For the text-containing cell, return its midpoint in (X, Y) coordinate format. 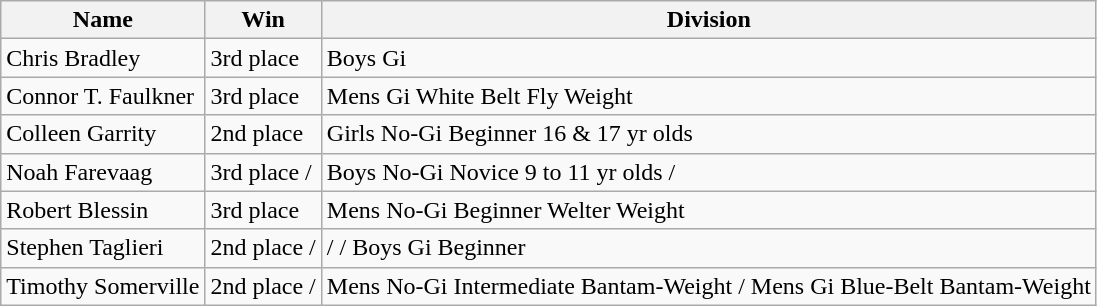
Win (263, 20)
3rd place / (263, 172)
Timothy Somerville (103, 286)
Chris Bradley (103, 58)
Girls No-Gi Beginner 16 & 17 yr olds (708, 134)
2nd place (263, 134)
Name (103, 20)
Noah Farevaag (103, 172)
/ / Boys Gi Beginner (708, 248)
Mens Gi White Belt Fly Weight (708, 96)
Boys No-Gi Novice 9 to 11 yr olds / (708, 172)
Colleen Garrity (103, 134)
Mens No-Gi Intermediate Bantam-Weight / Mens Gi Blue-Belt Bantam-Weight (708, 286)
Division (708, 20)
Stephen Taglieri (103, 248)
Connor T. Faulkner (103, 96)
Robert Blessin (103, 210)
Mens No-Gi Beginner Welter Weight (708, 210)
Boys Gi (708, 58)
